From the cell containing the given text, extract its center point as [x, y] coordinate. 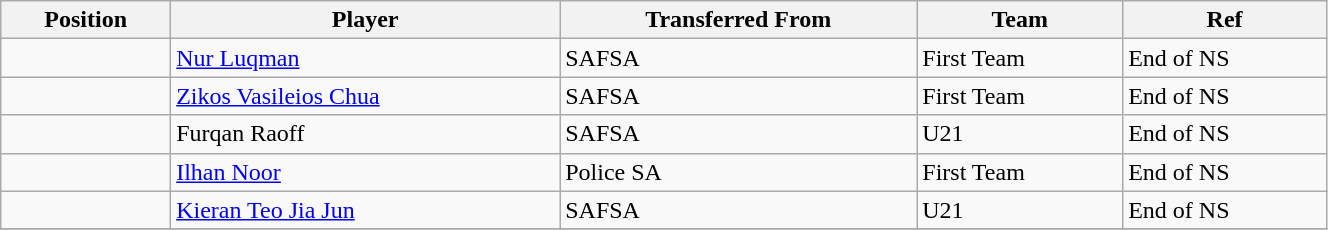
Kieran Teo Jia Jun [366, 210]
Position [86, 20]
Zikos Vasileios Chua [366, 96]
Furqan Raoff [366, 134]
Team [1020, 20]
Transferred From [738, 20]
Ref [1225, 20]
Ilhan Noor [366, 172]
Nur Luqman [366, 58]
Player [366, 20]
Police SA [738, 172]
